Capture the cell that displays the provided text and extract its [x, y] central coordinate. 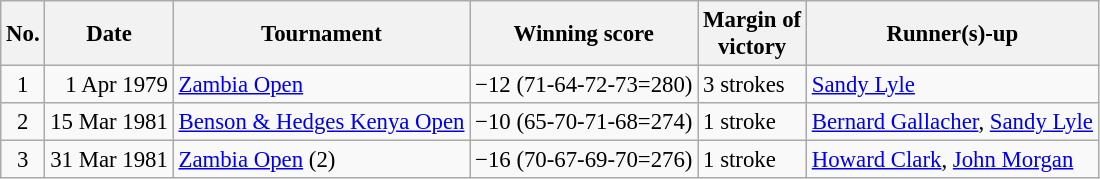
Zambia Open [322, 85]
Howard Clark, John Morgan [952, 160]
31 Mar 1981 [109, 160]
Zambia Open (2) [322, 160]
Margin ofvictory [752, 34]
Winning score [584, 34]
Sandy Lyle [952, 85]
15 Mar 1981 [109, 122]
No. [23, 34]
2 [23, 122]
−12 (71-64-72-73=280) [584, 85]
Tournament [322, 34]
3 strokes [752, 85]
Runner(s)-up [952, 34]
Benson & Hedges Kenya Open [322, 122]
−16 (70-67-69-70=276) [584, 160]
1 Apr 1979 [109, 85]
−10 (65-70-71-68=274) [584, 122]
Bernard Gallacher, Sandy Lyle [952, 122]
Date [109, 34]
1 [23, 85]
3 [23, 160]
